Determine the (x, y) coordinate at the center of the cell enclosing the given text.  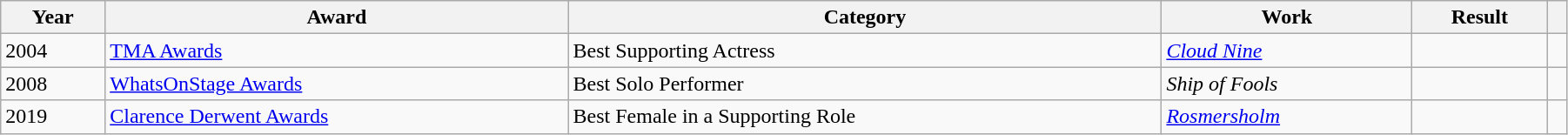
2004 (53, 51)
TMA Awards (337, 51)
2008 (53, 84)
Result (1479, 17)
Best Female in a Supporting Role (865, 117)
Year (53, 17)
Category (865, 17)
Clarence Derwent Awards (337, 117)
2019 (53, 117)
Cloud Nine (1287, 51)
Rosmersholm (1287, 117)
Ship of Fools (1287, 84)
Work (1287, 17)
WhatsOnStage Awards (337, 84)
Best Supporting Actress (865, 51)
Best Solo Performer (865, 84)
Award (337, 17)
